Scan for the cell matching the given text and deliver its (X, Y) coordinate at center. 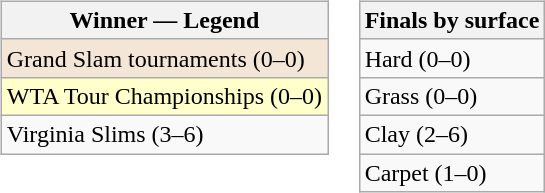
Winner — Legend (164, 20)
Grand Slam tournaments (0–0) (164, 58)
Finals by surface (452, 20)
Clay (2–6) (452, 134)
Grass (0–0) (452, 96)
Hard (0–0) (452, 58)
WTA Tour Championships (0–0) (164, 96)
Carpet (1–0) (452, 173)
Virginia Slims (3–6) (164, 134)
